Determine the [X, Y] coordinate at the center of the cell enclosing the given text.  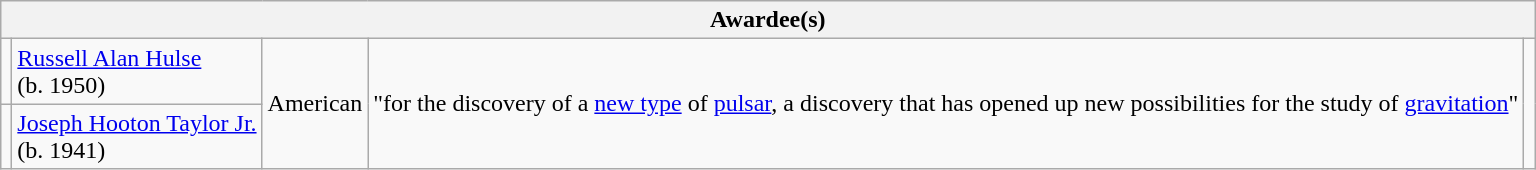
Russell Alan Hulse(b. 1950) [137, 72]
Awardee(s) [768, 20]
American [315, 104]
Joseph Hooton Taylor Jr.(b. 1941) [137, 136]
"for the discovery of a new type of pulsar, a discovery that has opened up new possibilities for the study of gravitation" [946, 104]
